Return the [X, Y] coordinate for the center point of the cell that contains the specified text.  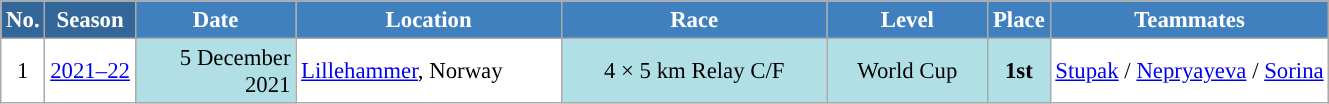
Place [1019, 20]
Stupak / Nepryayeva / Sorina [1190, 72]
5 December 2021 [216, 72]
Lillehammer, Norway [429, 72]
Location [429, 20]
Teammates [1190, 20]
4 × 5 km Relay C/F [694, 72]
1 [23, 72]
Date [216, 20]
Race [694, 20]
2021–22 [90, 72]
No. [23, 20]
World Cup [908, 72]
1st [1019, 72]
Level [908, 20]
Season [90, 20]
